Detect which cell encompasses the target text, then output its [X, Y] center coordinate. 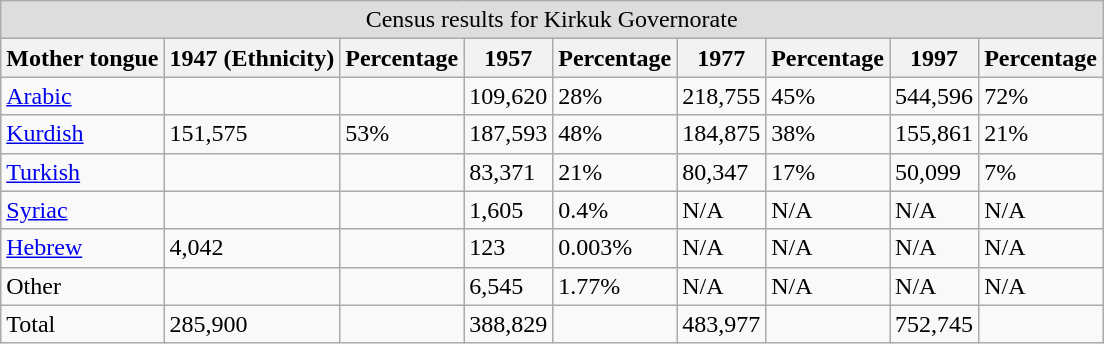
483,977 [722, 324]
48% [615, 134]
1947 (Ethnicity) [252, 58]
285,900 [252, 324]
Census results for Kirkuk Governorate [552, 20]
123 [508, 248]
187,593 [508, 134]
0.4% [615, 210]
Hebrew [82, 248]
752,745 [934, 324]
388,829 [508, 324]
1997 [934, 58]
1.77% [615, 286]
38% [828, 134]
1,605 [508, 210]
151,575 [252, 134]
53% [402, 134]
80,347 [722, 172]
109,620 [508, 96]
1977 [722, 58]
Arabic [82, 96]
155,861 [934, 134]
4,042 [252, 248]
544,596 [934, 96]
Syriac [82, 210]
17% [828, 172]
Mother tongue [82, 58]
72% [1041, 96]
Other [82, 286]
184,875 [722, 134]
50,099 [934, 172]
7% [1041, 172]
45% [828, 96]
0.003% [615, 248]
6,545 [508, 286]
28% [615, 96]
218,755 [722, 96]
Turkish [82, 172]
Total [82, 324]
Kurdish [82, 134]
83,371 [508, 172]
1957 [508, 58]
